Identify which cell holds the provided text, then report its (x, y) central coordinate. 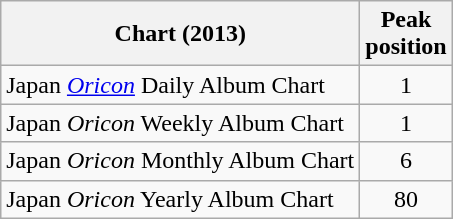
Japan Oricon Yearly Album Chart (180, 199)
Peakposition (406, 34)
Chart (2013) (180, 34)
Japan Oricon Monthly Album Chart (180, 161)
Japan Oricon Weekly Album Chart (180, 123)
Japan Oricon Daily Album Chart (180, 85)
6 (406, 161)
80 (406, 199)
